Locate the cell with the specified text and output its [X, Y] center coordinate. 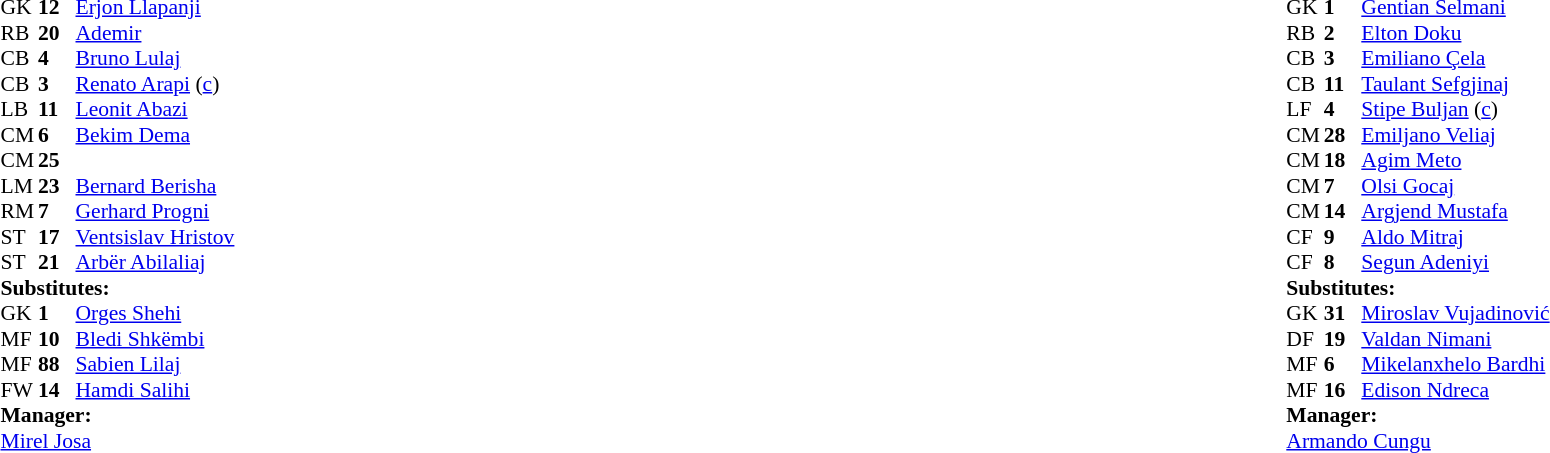
Renato Arapi (c) [156, 84]
Edison Ndreca [1455, 390]
25 [57, 161]
RM [19, 211]
LM [19, 186]
10 [57, 339]
Gerhard Progni [156, 211]
LF [1305, 109]
Orges Shehi [156, 313]
Segun Adeniyi [1455, 263]
Emiliano Çela [1455, 59]
Argjend Mustafa [1455, 211]
20 [57, 33]
Hamdi Salihi [156, 390]
1 [57, 313]
FW [19, 390]
Aldo Mitraj [1455, 237]
Bernard Berisha [156, 186]
Emiljano Veliaj [1455, 135]
Valdan Nimani [1455, 339]
Ventsislav Hristov [156, 237]
Taulant Sefgjinaj [1455, 84]
16 [1343, 390]
23 [57, 186]
9 [1343, 237]
Bekim Dema [156, 135]
LB [19, 109]
Mikelanxhelo Bardhi [1455, 365]
28 [1343, 135]
Bledi Shkëmbi [156, 339]
17 [57, 237]
Miroslav Vujadinović [1455, 313]
19 [1343, 339]
Agim Meto [1455, 161]
Leonit Abazi [156, 109]
Arbër Abilaliaj [156, 263]
DF [1305, 339]
18 [1343, 161]
88 [57, 365]
Elton Doku [1455, 33]
Bruno Lulaj [156, 59]
Stipe Buljan (c) [1455, 109]
31 [1343, 313]
8 [1343, 263]
21 [57, 263]
Olsi Gocaj [1455, 186]
2 [1343, 33]
Ademir [156, 33]
Sabien Lilaj [156, 365]
